Find where the given text appears and provide that cell's center as [x, y] coordinate. 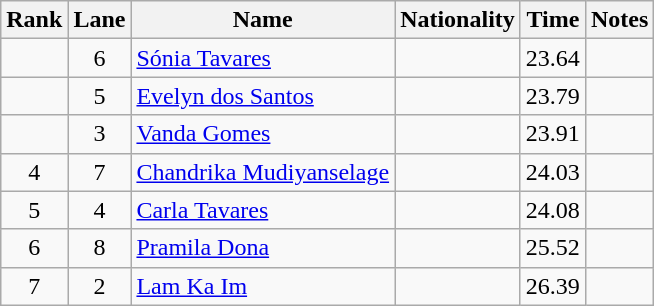
23.91 [552, 134]
24.03 [552, 172]
Evelyn dos Santos [263, 96]
Carla Tavares [263, 210]
Lam Ka Im [263, 286]
25.52 [552, 248]
Pramila Dona [263, 248]
Notes [619, 20]
Nationality [458, 20]
23.64 [552, 58]
Rank [34, 20]
Lane [100, 20]
Chandrika Mudiyanselage [263, 172]
23.79 [552, 96]
Vanda Gomes [263, 134]
2 [100, 286]
3 [100, 134]
Time [552, 20]
24.08 [552, 210]
Sónia Tavares [263, 58]
Name [263, 20]
8 [100, 248]
26.39 [552, 286]
